Search for the cell housing the specified text and yield its [x, y] center coordinate. 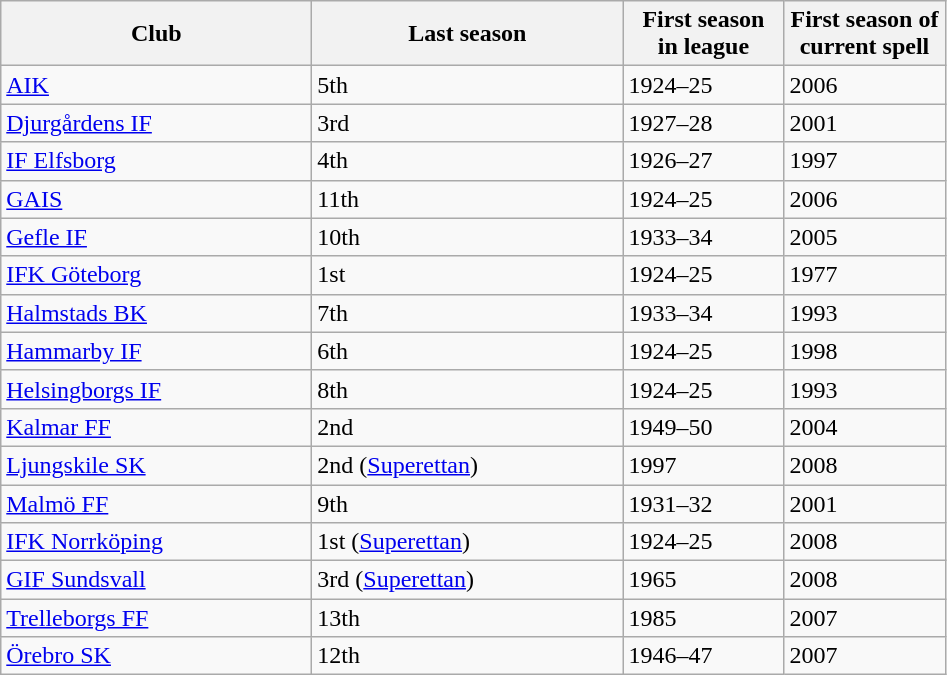
7th [468, 313]
11th [468, 199]
Last season [468, 34]
Club [156, 34]
Hammarby IF [156, 351]
1931–32 [704, 503]
1965 [704, 580]
Trelleborgs FF [156, 618]
9th [468, 503]
2004 [864, 427]
Halmstads BK [156, 313]
First seasonin league [704, 34]
Ljungskile SK [156, 465]
1st [468, 275]
AIK [156, 85]
8th [468, 389]
1985 [704, 618]
Gefle IF [156, 237]
IF Elfsborg [156, 161]
Djurgårdens IF [156, 123]
IFK Norrköping [156, 542]
Örebro SK [156, 656]
2005 [864, 237]
1998 [864, 351]
10th [468, 237]
12th [468, 656]
1949–50 [704, 427]
IFK Göteborg [156, 275]
1927–28 [704, 123]
1977 [864, 275]
1926–27 [704, 161]
1946–47 [704, 656]
Malmö FF [156, 503]
2nd [468, 427]
5th [468, 85]
6th [468, 351]
1st (Superettan) [468, 542]
4th [468, 161]
GAIS [156, 199]
Kalmar FF [156, 427]
13th [468, 618]
Helsingborgs IF [156, 389]
GIF Sundsvall [156, 580]
3rd (Superettan) [468, 580]
First season ofcurrent spell [864, 34]
3rd [468, 123]
2nd (Superettan) [468, 465]
